Capture the cell that displays the provided text and extract its [X, Y] central coordinate. 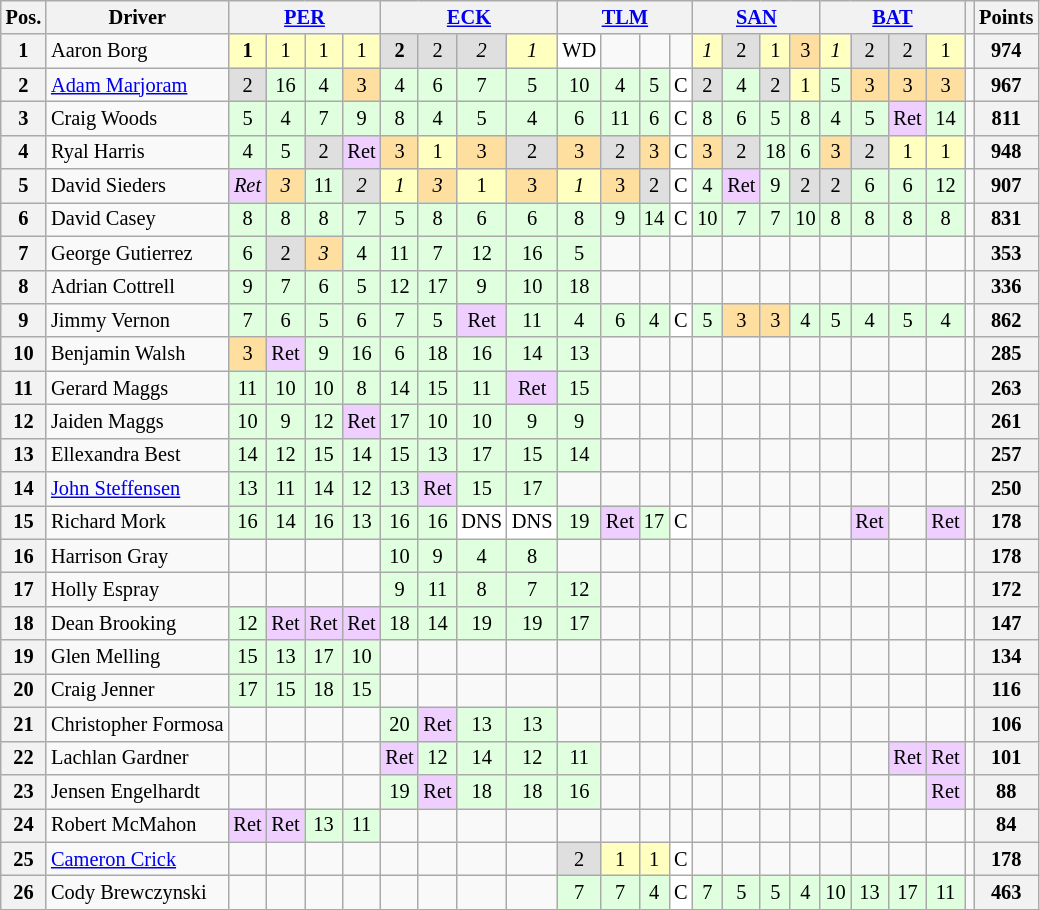
172 [1006, 589]
25 [24, 859]
Jimmy Vernon [137, 320]
Jensen Engelhardt [137, 791]
Adrian Cottrell [137, 287]
463 [1006, 892]
907 [1006, 186]
Craig Woods [137, 118]
David Sieders [137, 186]
285 [1006, 354]
WD [579, 51]
Ellexandra Best [137, 455]
116 [1006, 690]
Robert McMahon [137, 825]
John Steffensen [137, 489]
257 [1006, 455]
Glen Melling [137, 657]
Cameron Crick [137, 859]
88 [1006, 791]
Driver [137, 17]
23 [24, 791]
967 [1006, 85]
353 [1006, 253]
101 [1006, 758]
811 [1006, 118]
Christopher Formosa [137, 724]
Adam Marjoram [137, 85]
Pos. [24, 17]
147 [1006, 623]
Craig Jenner [137, 690]
Gerard Maggs [137, 388]
974 [1006, 51]
Benjamin Walsh [137, 354]
134 [1006, 657]
261 [1006, 421]
TLM [624, 17]
David Casey [137, 219]
Harrison Gray [137, 556]
336 [1006, 287]
George Gutierrez [137, 253]
948 [1006, 152]
PER [305, 17]
84 [1006, 825]
831 [1006, 219]
Richard Mork [137, 522]
Jaiden Maggs [137, 421]
106 [1006, 724]
Points [1006, 17]
Aaron Borg [137, 51]
22 [24, 758]
862 [1006, 320]
263 [1006, 388]
26 [24, 892]
Cody Brewczynski [137, 892]
Lachlan Gardner [137, 758]
SAN [756, 17]
ECK [468, 17]
Ryal Harris [137, 152]
21 [24, 724]
24 [24, 825]
Dean Brooking [137, 623]
BAT [892, 17]
250 [1006, 489]
Holly Espray [137, 589]
